For the text-containing cell, return its midpoint in (x, y) coordinate format. 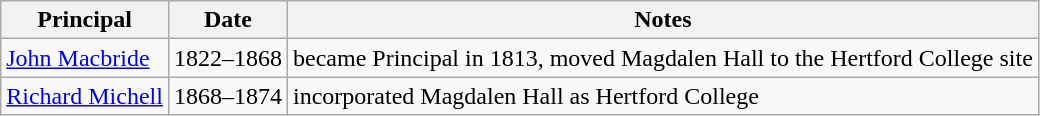
Principal (85, 20)
John Macbride (85, 58)
1822–1868 (228, 58)
Notes (664, 20)
Richard Michell (85, 96)
1868–1874 (228, 96)
incorporated Magdalen Hall as Hertford College (664, 96)
became Principal in 1813, moved Magdalen Hall to the Hertford College site (664, 58)
Date (228, 20)
